From the cell containing the given text, extract its center point as [x, y] coordinate. 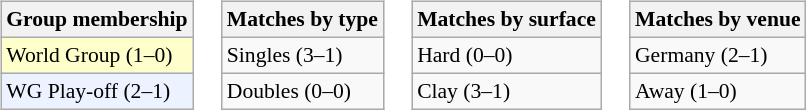
Group membership [96, 20]
Matches by type [302, 20]
Matches by surface [506, 20]
Matches by venue [718, 20]
Singles (3–1) [302, 55]
Germany (2–1) [718, 55]
Hard (0–0) [506, 55]
Doubles (0–0) [302, 91]
WG Play-off (2–1) [96, 91]
World Group (1–0) [96, 55]
Away (1–0) [718, 91]
Clay (3–1) [506, 91]
